Detect which cell encompasses the target text, then output its [x, y] center coordinate. 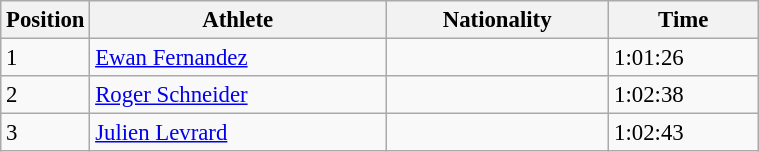
Nationality [498, 20]
2 [46, 95]
1:02:38 [684, 95]
Position [46, 20]
1:02:43 [684, 133]
3 [46, 133]
Julien Levrard [238, 133]
Roger Schneider [238, 95]
Athlete [238, 20]
Time [684, 20]
1 [46, 58]
1:01:26 [684, 58]
Ewan Fernandez [238, 58]
